Search for the cell housing the specified text and yield its [x, y] center coordinate. 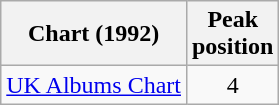
UK Albums Chart [94, 85]
Chart (1992) [94, 34]
Peakposition [232, 34]
4 [232, 85]
